Pinpoint the cell where the given text exists, returning its (X, Y) midpoint coordinate. 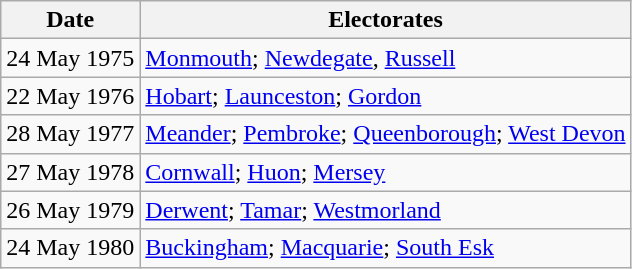
22 May 1976 (70, 96)
28 May 1977 (70, 134)
Hobart; Launceston; Gordon (386, 96)
Date (70, 20)
Electorates (386, 20)
24 May 1975 (70, 58)
27 May 1978 (70, 172)
26 May 1979 (70, 210)
Buckingham; Macquarie; South Esk (386, 248)
Cornwall; Huon; Mersey (386, 172)
Monmouth; Newdegate, Russell (386, 58)
Meander; Pembroke; Queenborough; West Devon (386, 134)
24 May 1980 (70, 248)
Derwent; Tamar; Westmorland (386, 210)
